For the text-containing cell, return its midpoint in (X, Y) coordinate format. 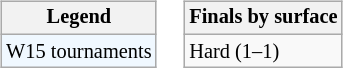
W15 tournaments (78, 51)
Finals by surface (263, 18)
Legend (78, 18)
Hard (1–1) (263, 51)
